Scan for the cell matching the given text and deliver its (x, y) coordinate at center. 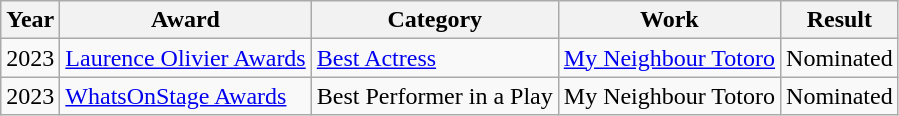
WhatsOnStage Awards (186, 96)
Laurence Olivier Awards (186, 58)
Award (186, 20)
Year (30, 20)
Work (669, 20)
Category (434, 20)
Best Performer in a Play (434, 96)
Result (840, 20)
Best Actress (434, 58)
